Return [X, Y] of the center of cell containing provided text 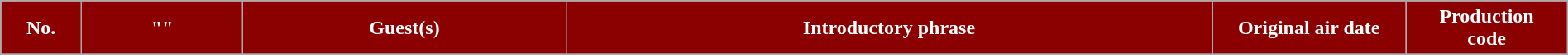
Introductory phrase [888, 28]
Guest(s) [405, 28]
"" [162, 28]
No. [41, 28]
Original air date [1309, 28]
Production code [1487, 28]
